Pinpoint the cell where the given text exists, returning its [x, y] midpoint coordinate. 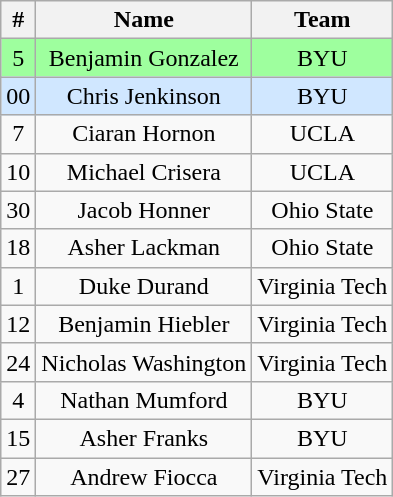
4 [18, 400]
5 [18, 58]
Name [144, 20]
Chris Jenkinson [144, 96]
24 [18, 362]
27 [18, 477]
Team [322, 20]
15 [18, 438]
Nathan Mumford [144, 400]
Benjamin Gonzalez [144, 58]
Asher Lackman [144, 248]
12 [18, 324]
10 [18, 172]
1 [18, 286]
18 [18, 248]
Benjamin Hiebler [144, 324]
Duke Durand [144, 286]
# [18, 20]
Ciaran Hornon [144, 134]
Andrew Fiocca [144, 477]
Asher Franks [144, 438]
00 [18, 96]
7 [18, 134]
Michael Crisera [144, 172]
30 [18, 210]
Jacob Honner [144, 210]
Nicholas Washington [144, 362]
